Return [X, Y] of the center of cell containing provided text 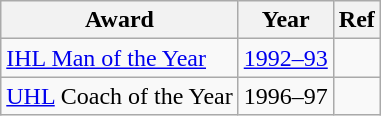
Award [120, 20]
UHL Coach of the Year [120, 96]
IHL Man of the Year [120, 58]
1996–97 [286, 96]
Year [286, 20]
1992–93 [286, 58]
Ref [356, 20]
